Locate the cell with the specified text and output its [x, y] center coordinate. 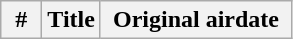
# [22, 20]
Original airdate [196, 20]
Title [72, 20]
